Return the (X, Y) coordinate for the center point of the cell that contains the specified text.  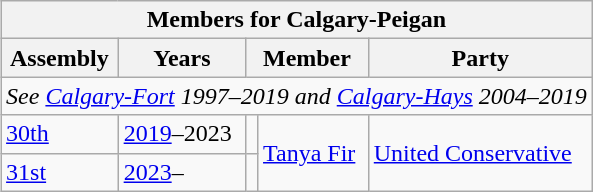
Years (182, 58)
Party (480, 58)
Member (308, 58)
30th (60, 134)
See Calgary-Fort 1997–2019 and Calgary-Hays 2004–2019 (297, 96)
Assembly (60, 58)
Tanya Fir (314, 153)
2019–2023 (182, 134)
Members for Calgary-Peigan (297, 20)
31st (60, 172)
2023– (182, 172)
United Conservative (480, 153)
